Search for the cell housing the specified text and yield its [X, Y] center coordinate. 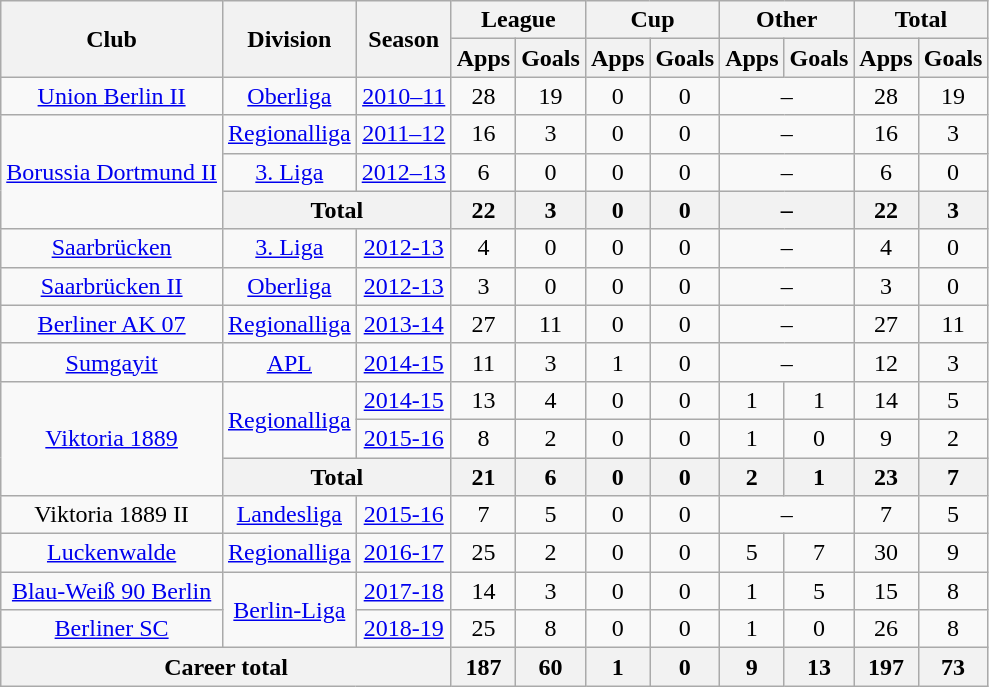
23 [886, 477]
Division [289, 39]
Berliner AK 07 [112, 324]
Saarbrücken II [112, 286]
Other [787, 20]
Sumgayit [112, 362]
Club [112, 39]
30 [886, 553]
Viktoria 1889 II [112, 515]
Viktoria 1889 [112, 438]
2013-14 [404, 324]
15 [886, 591]
12 [886, 362]
2016-17 [404, 553]
Berlin-Liga [289, 610]
187 [483, 667]
2010–11 [404, 96]
Saarbrücken [112, 248]
2018-19 [404, 629]
2011–12 [404, 134]
21 [483, 477]
197 [886, 667]
2012–13 [404, 172]
60 [551, 667]
Borussia Dortmund II [112, 172]
Union Berlin II [112, 96]
Cup [652, 20]
2017-18 [404, 591]
Luckenwalde [112, 553]
APL [289, 362]
26 [886, 629]
Berliner SC [112, 629]
Blau-Weiß 90 Berlin [112, 591]
League [518, 20]
Season [404, 39]
73 [953, 667]
Career total [226, 667]
Landesliga [289, 515]
